Return the [X, Y] coordinate for the center point of the cell that contains the specified text.  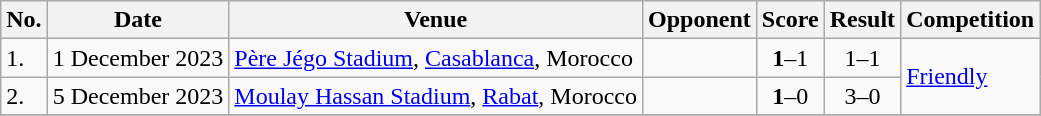
Venue [436, 20]
Opponent [700, 20]
1. [24, 58]
No. [24, 20]
Date [138, 20]
Moulay Hassan Stadium, Rabat, Morocco [436, 96]
Score [790, 20]
5 December 2023 [138, 96]
1–0 [790, 96]
2. [24, 96]
Père Jégo Stadium, Casablanca, Morocco [436, 58]
3–0 [862, 96]
Friendly [970, 77]
Result [862, 20]
Competition [970, 20]
1 December 2023 [138, 58]
